Provide the [X, Y] coordinate of the cell's center where the given text is located.  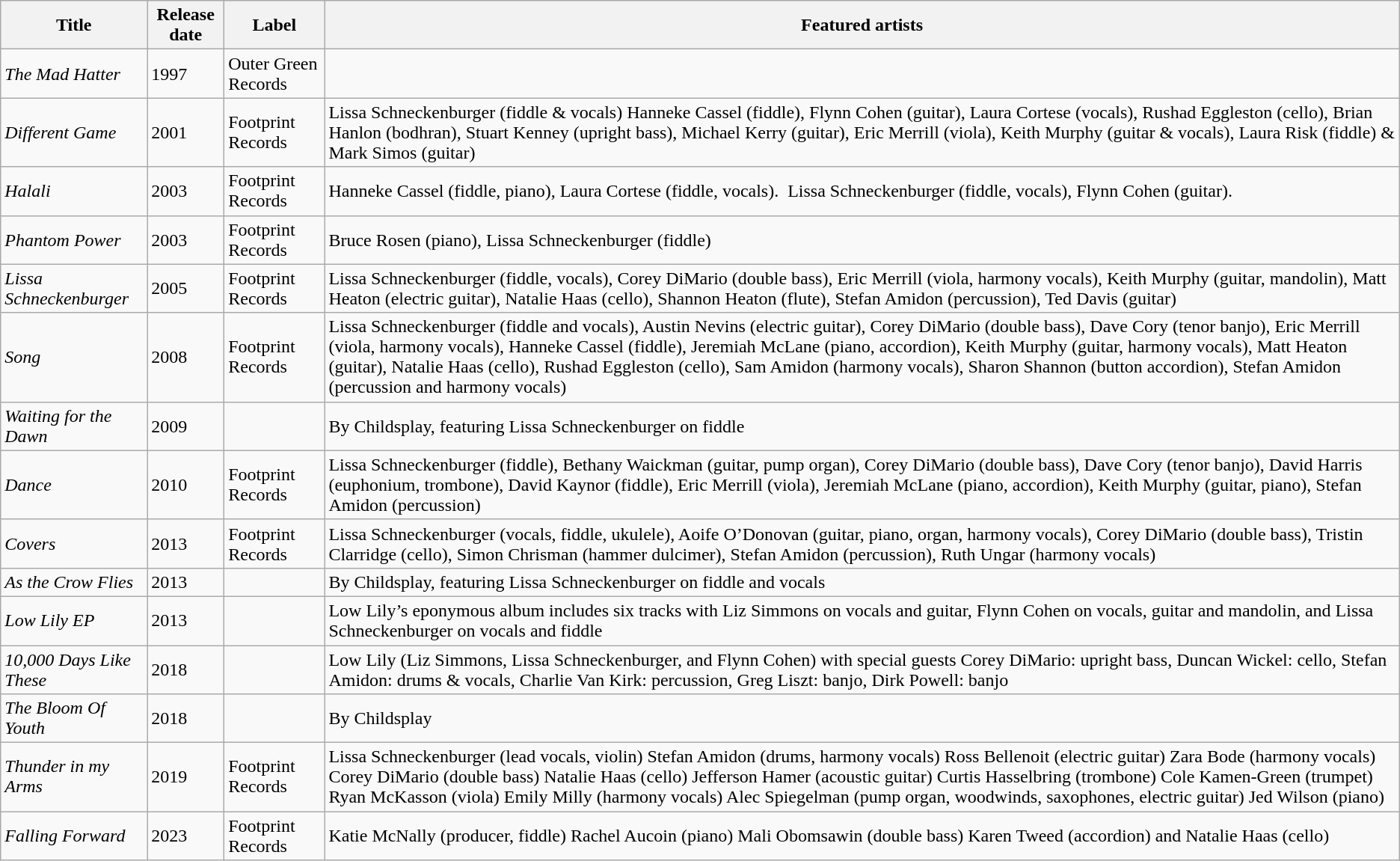
Covers [74, 543]
2008 [185, 358]
The Bloom Of Youth [74, 718]
Low Lily EP [74, 621]
Song [74, 358]
The Mad Hatter [74, 73]
Waiting for the Dawn [74, 426]
Hanneke Cassel (fiddle, piano), Laura Cortese (fiddle, vocals). Lissa Schneckenburger (fiddle, vocals), Flynn Cohen (guitar). [862, 191]
Lissa Schneckenburger [74, 289]
As the Crow Flies [74, 582]
Bruce Rosen (piano), Lissa Schneckenburger (fiddle) [862, 239]
Title [74, 25]
2019 [185, 777]
10,000 Days Like These [74, 669]
2005 [185, 289]
Dance [74, 485]
Halali [74, 191]
Release date [185, 25]
Featured artists [862, 25]
Katie McNally (producer, fiddle) Rachel Aucoin (piano) Mali Obomsawin (double bass) Karen Tweed (accordion) and Natalie Haas (cello) [862, 836]
Outer Green Records [274, 73]
Label [274, 25]
Different Game [74, 132]
By Childsplay, featuring Lissa Schneckenburger on fiddle [862, 426]
Falling Forward [74, 836]
2009 [185, 426]
By Childsplay, featuring Lissa Schneckenburger on fiddle and vocals [862, 582]
Thunder in my Arms [74, 777]
2023 [185, 836]
By Childsplay [862, 718]
1997 [185, 73]
2010 [185, 485]
Phantom Power [74, 239]
2001 [185, 132]
